Return [x, y] of the center of cell containing provided text 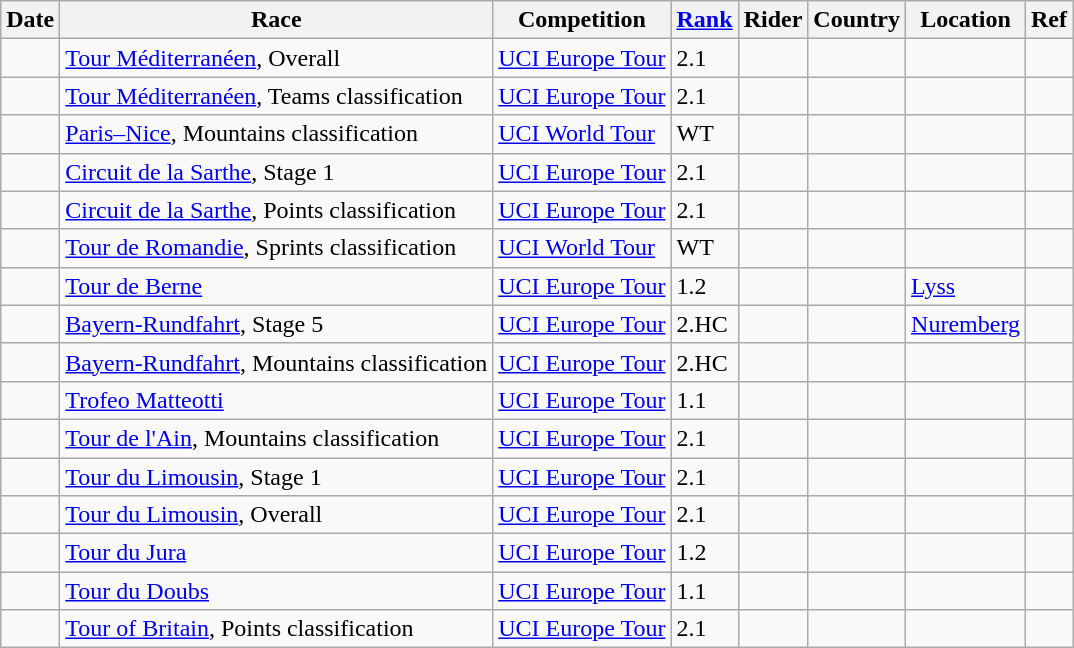
Tour de Romandie, Sprints classification [276, 248]
Country [857, 20]
Competition [582, 20]
Date [30, 20]
Ref [1048, 20]
Bayern-Rundfahrt, Mountains classification [276, 362]
Rider [773, 20]
Race [276, 20]
Tour de l'Ain, Mountains classification [276, 438]
Nuremberg [966, 324]
Circuit de la Sarthe, Stage 1 [276, 172]
Trofeo Matteotti [276, 400]
Tour du Limousin, Overall [276, 515]
Rank [704, 20]
Tour du Doubs [276, 591]
Lyss [966, 286]
Paris–Nice, Mountains classification [276, 134]
Tour Méditerranéen, Teams classification [276, 96]
Tour of Britain, Points classification [276, 629]
Tour de Berne [276, 286]
Tour du Limousin, Stage 1 [276, 477]
Tour Méditerranéen, Overall [276, 58]
Location [966, 20]
Tour du Jura [276, 553]
Bayern-Rundfahrt, Stage 5 [276, 324]
Circuit de la Sarthe, Points classification [276, 210]
